Extract the [X, Y] coordinate from the center of the cell holding the provided text.  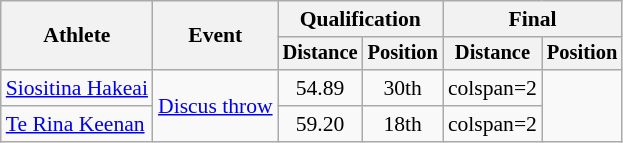
Discus throw [216, 106]
Qualification [360, 19]
Event [216, 36]
Athlete [77, 36]
30th [403, 88]
18th [403, 124]
59.20 [320, 124]
Final [532, 19]
Te Rina Keenan [77, 124]
54.89 [320, 88]
Siositina Hakeai [77, 88]
